Identify which cell holds the provided text, then report its (x, y) central coordinate. 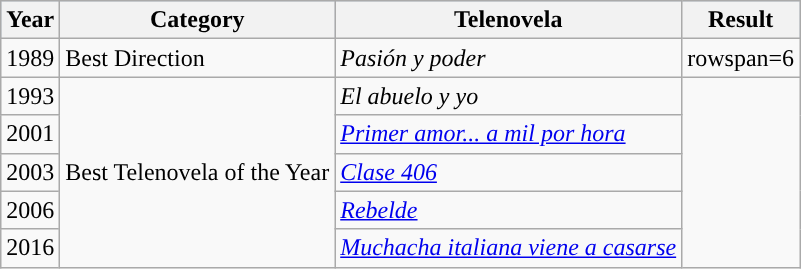
2001 (30, 134)
Best Direction (198, 58)
Telenovela (508, 20)
1993 (30, 96)
Rebelde (508, 210)
Year (30, 20)
rowspan=6 (741, 58)
Best Telenovela of the Year (198, 172)
Category (198, 20)
Pasión y poder (508, 58)
Clase 406 (508, 172)
Primer amor... a mil por hora (508, 134)
2003 (30, 172)
1989 (30, 58)
Result (741, 20)
2016 (30, 248)
2006 (30, 210)
El abuelo y yo (508, 96)
Muchacha italiana viene a casarse (508, 248)
